Detect which cell encompasses the target text, then output its (X, Y) center coordinate. 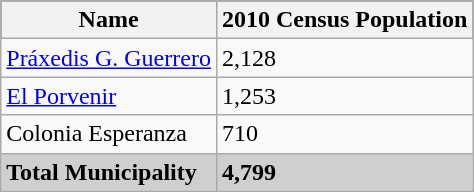
El Porvenir (109, 96)
710 (344, 134)
2010 Census Population (344, 20)
4,799 (344, 172)
Name (109, 20)
Práxedis G. Guerrero (109, 58)
1,253 (344, 96)
Total Municipality (109, 172)
Colonia Esperanza (109, 134)
2,128 (344, 58)
